Output the (X, Y) coordinate of the center of the cell containing the given text.  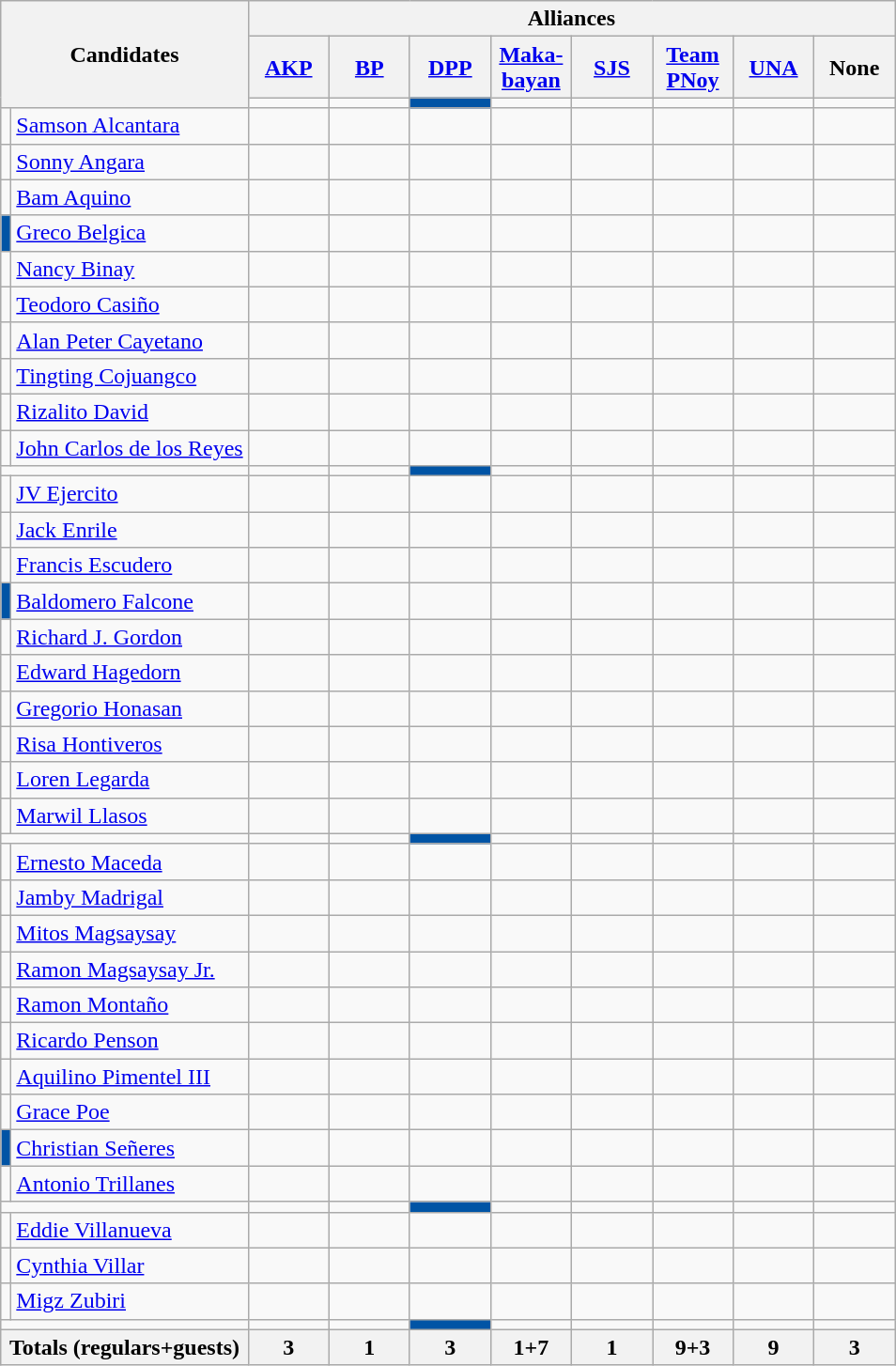
Ernesto Maceda (130, 862)
JV Ejercito (130, 494)
Gregorio Honasan (130, 708)
Cynthia Villar (130, 1265)
Eddie Villanueva (130, 1230)
Tingting Cojuangco (130, 376)
Marwil Llasos (130, 815)
Baldomero Falcone (130, 601)
BP (369, 68)
Grace Poe (130, 1112)
9+3 (692, 1347)
Teodoro Casiño (130, 304)
Samson Alcantara (130, 126)
Team PNoy (692, 68)
DPP (450, 68)
Ramon Magsaysay Jr. (130, 969)
Alliances (571, 19)
Candidates (124, 54)
Alan Peter Cayetano (130, 340)
Jack Enrile (130, 530)
Totals (regulars+guests) (124, 1347)
SJS (611, 68)
Richard J. Gordon (130, 637)
Bam Aquino (130, 197)
John Carlos de los Reyes (130, 448)
Maka-bayan (531, 68)
Aquilino Pimentel III (130, 1077)
Jamby Madrigal (130, 897)
Greco Belgica (130, 233)
None (855, 68)
Risa Hontiveros (130, 744)
Ramon Montaño (130, 1005)
9 (774, 1347)
Ricardo Penson (130, 1041)
UNA (774, 68)
AKP (288, 68)
1+7 (531, 1347)
Christian Señeres (130, 1148)
Mitos Magsaysay (130, 933)
Loren Legarda (130, 780)
Sonny Angara (130, 162)
Rizalito David (130, 411)
Edward Hagedorn (130, 673)
Nancy Binay (130, 269)
Migz Zubiri (130, 1301)
Antonio Trillanes (130, 1184)
Francis Escudero (130, 566)
